Determine the (X, Y) coordinate at the center of the cell enclosing the given text.  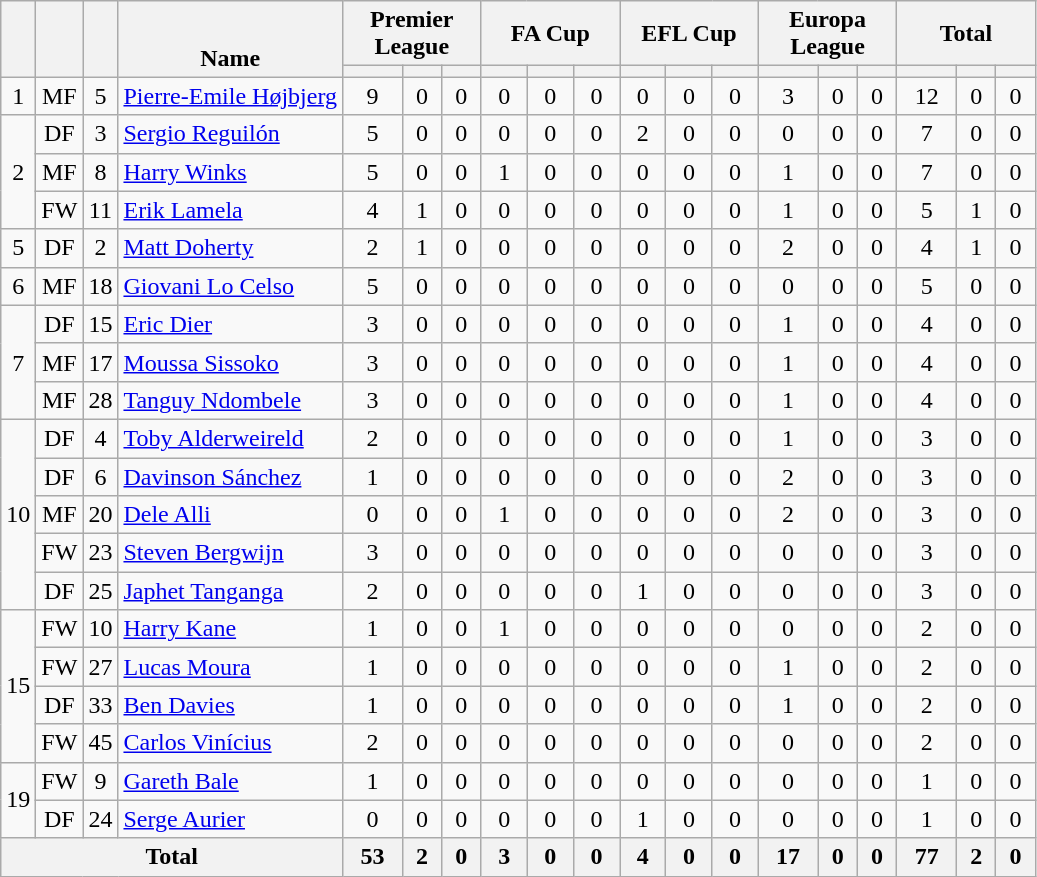
45 (100, 743)
18 (100, 286)
Name (230, 39)
Ben Davies (230, 705)
Tanguy Ndombele (230, 400)
Moussa Sissoko (230, 362)
Carlos Vinícius (230, 743)
Europa League (828, 34)
Eric Dier (230, 324)
19 (18, 800)
24 (100, 819)
20 (100, 515)
FA Cup (550, 34)
Sergio Reguilón (230, 134)
Harry Kane (230, 629)
11 (100, 210)
Japhet Tanganga (230, 591)
77 (927, 857)
Pierre-Emile Højbjerg (230, 96)
Premier League (412, 34)
Toby Alderweireld (230, 438)
28 (100, 400)
Gareth Bale (230, 781)
53 (372, 857)
25 (100, 591)
8 (100, 172)
12 (927, 96)
Dele Alli (230, 515)
23 (100, 553)
Giovani Lo Celso (230, 286)
27 (100, 667)
Harry Winks (230, 172)
Steven Bergwijn (230, 553)
Serge Aurier (230, 819)
Lucas Moura (230, 667)
Erik Lamela (230, 210)
Matt Doherty (230, 248)
33 (100, 705)
EFL Cup (690, 34)
Davinson Sánchez (230, 477)
